Identify which cell holds the provided text, then report its [x, y] central coordinate. 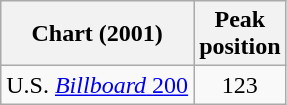
Peakposition [240, 34]
123 [240, 85]
Chart (2001) [98, 34]
U.S. Billboard 200 [98, 85]
